Determine the [X, Y] coordinate at the center of the cell enclosing the given text.  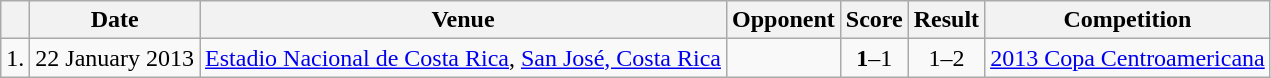
2013 Copa Centroamericana [1128, 58]
1–2 [946, 58]
1–1 [874, 58]
22 January 2013 [115, 58]
Date [115, 20]
Competition [1128, 20]
Score [874, 20]
Opponent [783, 20]
Venue [464, 20]
Result [946, 20]
1. [16, 58]
Estadio Nacional de Costa Rica, San José, Costa Rica [464, 58]
